Identify which cell holds the provided text, then report its (X, Y) central coordinate. 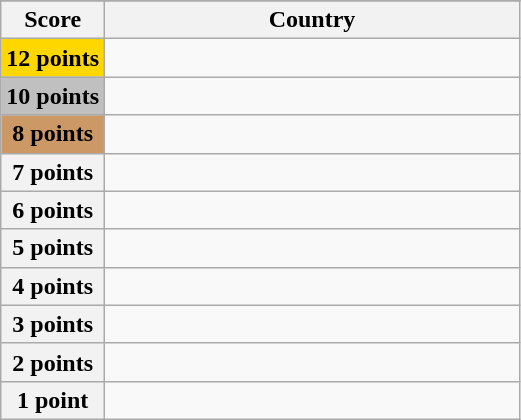
12 points (53, 58)
4 points (53, 286)
8 points (53, 134)
1 point (53, 400)
Score (53, 20)
Country (312, 20)
3 points (53, 324)
5 points (53, 248)
2 points (53, 362)
10 points (53, 96)
6 points (53, 210)
7 points (53, 172)
